Capture the cell that displays the provided text and extract its (x, y) central coordinate. 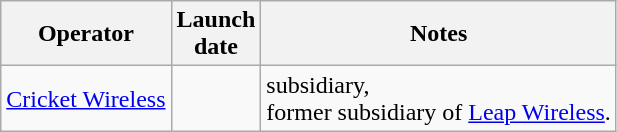
Operator (86, 34)
Notes (439, 34)
Cricket Wireless (86, 98)
subsidiary,former subsidiary of Leap Wireless. (439, 98)
Launchdate (216, 34)
